Extract the [x, y] coordinate from the center of the cell holding the provided text.  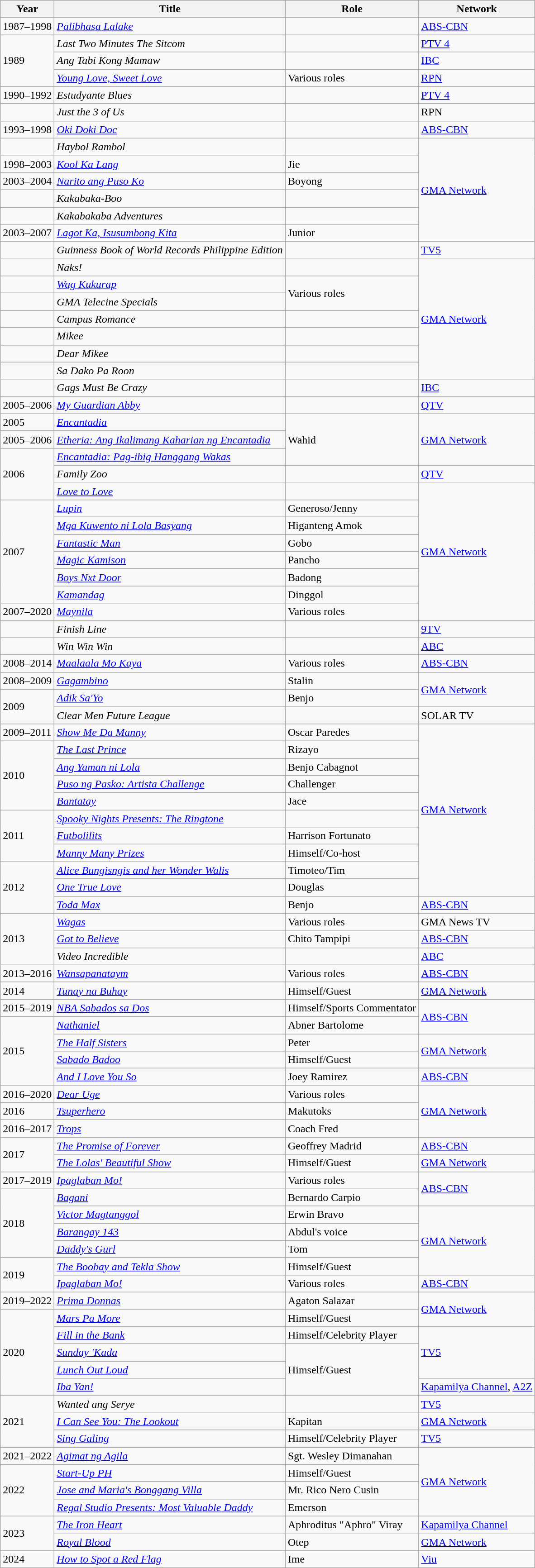
2006 [27, 474]
Just the 3 of Us [170, 112]
Network [477, 9]
Manny Many Prizes [170, 853]
2009–2011 [27, 732]
2016 [27, 1111]
Stalin [352, 681]
Campus Romance [170, 319]
Iba Yan! [170, 1387]
Chito Tampipi [352, 939]
2012 [27, 887]
Rizayo [352, 749]
Kakabaka-Boo [170, 198]
Erwin Bravo [352, 1215]
Coach Fred [352, 1129]
Role [352, 9]
Emerson [352, 1507]
Sabado Badoo [170, 1060]
Young Love, Sweet Love [170, 78]
Regal Studio Presents: Most Valuable Daddy [170, 1507]
Toda Max [170, 905]
2021 [27, 1421]
2015 [27, 1051]
Tsuperhero [170, 1111]
Haybol Rambol [170, 147]
Guinness Book of World Records Philippine Edition [170, 250]
Mars Pa More [170, 1318]
Lupin [170, 509]
2008–2014 [27, 663]
Alice Bungisngis and her Wonder Walis [170, 870]
My Guardian Abby [170, 405]
Oki Doki Doc [170, 129]
Otep [352, 1542]
Sunday 'Kada [170, 1353]
Mr. Rico Nero Cusin [352, 1490]
One True Love [170, 887]
Sgt. Wesley Dimanahan [352, 1456]
How to Spot a Red Flag [170, 1559]
Start-Up PH [170, 1473]
Wanted ang Serye [170, 1404]
Wagas [170, 922]
Mikee [170, 336]
Challenger [352, 784]
Harrison Fortunato [352, 836]
2009 [27, 706]
Himself/Sports Commentator [352, 1008]
Dinggol [352, 595]
Makutoks [352, 1111]
Wag Kukurap [170, 285]
Maalaala Mo Kaya [170, 663]
Ang Yaman ni Lola [170, 767]
Kapamilya Channel, A2Z [477, 1387]
Adik Sa'Yo [170, 698]
Bagani [170, 1197]
2015–2019 [27, 1008]
2007–2020 [27, 612]
Mga Kuwento ni Lola Basyang [170, 526]
Kapamilya Channel [477, 1525]
9TV [477, 629]
Encantadia: Pag-ibig Hanggang Wakas [170, 457]
Wansapanataym [170, 973]
Gobo [352, 543]
Wahid [352, 439]
Ang Tabi Kong Mamaw [170, 61]
Timoteo/Tim [352, 870]
Narito ang Puso Ko [170, 181]
The Half Sisters [170, 1042]
Nathaniel [170, 1025]
Viu [477, 1559]
Sing Galing [170, 1439]
Benjo Cabagnot [352, 767]
Tom [352, 1249]
2017–2019 [27, 1180]
Oscar Paredes [352, 732]
2003–2004 [27, 181]
Junior [352, 233]
2019–2022 [27, 1301]
Encantadia [170, 422]
The Promise of Forever [170, 1146]
Barangay 143 [170, 1232]
1993–1998 [27, 129]
Dear Uge [170, 1094]
Tunay na Buhay [170, 991]
2024 [27, 1559]
2014 [27, 991]
Got to Believe [170, 939]
Last Two Minutes The Sitcom [170, 43]
Agimat ng Agila [170, 1456]
2017 [27, 1154]
2003–2007 [27, 233]
2019 [27, 1275]
2013–2016 [27, 973]
Aphroditus "Aphro" Viray [352, 1525]
Pancho [352, 560]
Love to Love [170, 491]
Douglas [352, 887]
2020 [27, 1353]
2010 [27, 775]
Puso ng Pasko: Artista Challenge [170, 784]
Magic Kamison [170, 560]
Kapitan [352, 1421]
Agaton Salazar [352, 1301]
SOLAR TV [477, 715]
Joey Ramirez [352, 1077]
Abner Bartolome [352, 1025]
Kool Ka Lang [170, 164]
Daddy's Gurl [170, 1249]
2021–2022 [27, 1456]
Jace [352, 801]
Himself/Co-host [352, 853]
The Iron Heart [170, 1525]
Fantastic Man [170, 543]
1990–1992 [27, 95]
2023 [27, 1533]
Jie [352, 164]
Win Win Win [170, 646]
Dear Mikee [170, 353]
Spooky Nights Presents: The Ringtone [170, 819]
Family Zoo [170, 474]
Bantatay [170, 801]
Victor Magtanggol [170, 1215]
Bernardo Carpio [352, 1197]
Show Me Da Manny [170, 732]
Ime [352, 1559]
2007 [27, 552]
The Boobay and Tekla Show [170, 1266]
Generoso/Jenny [352, 509]
I Can See You: The Lookout [170, 1421]
Boys Nxt Door [170, 577]
Naks! [170, 267]
Geoffrey Madrid [352, 1146]
Jose and Maria's Bonggang Villa [170, 1490]
2018 [27, 1223]
The Lolas' Beautiful Show [170, 1163]
2016–2017 [27, 1129]
Title [170, 9]
1998–2003 [27, 164]
Higanteng Amok [352, 526]
Boyong [352, 181]
And I Love You So [170, 1077]
Finish Line [170, 629]
Kakabakaba Adventures [170, 216]
Abdul's voice [352, 1232]
2008–2009 [27, 681]
Prima Donnas [170, 1301]
1989 [27, 61]
Kamandag [170, 595]
Etheria: Ang Ikalimang Kaharian ng Encantadia [170, 439]
Estudyante Blues [170, 95]
2011 [27, 836]
Video Incredible [170, 956]
The Last Prince [170, 749]
2016–2020 [27, 1094]
Year [27, 9]
Palibhasa Lalake [170, 26]
NBA Sabados sa Dos [170, 1008]
Futbolilits [170, 836]
Maynila [170, 612]
2022 [27, 1490]
Badong [352, 577]
GMA News TV [477, 922]
2013 [27, 939]
2005 [27, 422]
Clear Men Future League [170, 715]
Gagambino [170, 681]
Trops [170, 1129]
Peter [352, 1042]
Sa Dako Pa Roon [170, 371]
GMA Telecine Specials [170, 302]
1987–1998 [27, 26]
Lunch Out Loud [170, 1370]
Royal Blood [170, 1542]
Lagot Ka, Isusumbong Kita [170, 233]
Fill in the Bank [170, 1335]
Gags Must Be Crazy [170, 388]
